Identify which cell holds the provided text, then report its [X, Y] central coordinate. 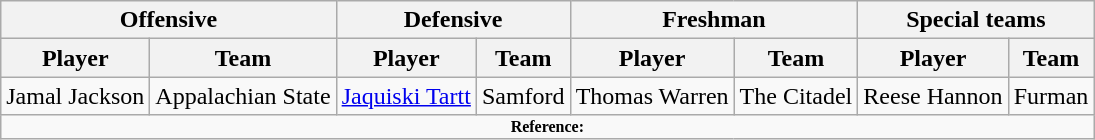
Samford [523, 96]
Furman [1051, 96]
Reference: [548, 127]
Thomas Warren [652, 96]
Defensive [453, 20]
Freshman [714, 20]
Offensive [168, 20]
Reese Hannon [933, 96]
Jaquiski Tartt [406, 96]
The Citadel [796, 96]
Special teams [976, 20]
Jamal Jackson [76, 96]
Appalachian State [243, 96]
